Identify which cell holds the provided text, then report its (X, Y) central coordinate. 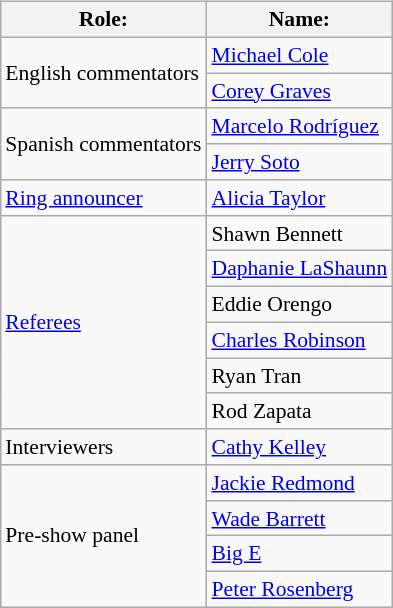
Charles Robinson (299, 340)
Wade Barrett (299, 518)
English commentators (103, 72)
Ryan Tran (299, 376)
Corey Graves (299, 91)
Referees (103, 322)
Marcelo Rodríguez (299, 126)
Interviewers (103, 447)
Jerry Soto (299, 162)
Name: (299, 20)
Peter Rosenberg (299, 590)
Pre-show panel (103, 536)
Rod Zapata (299, 411)
Cathy Kelley (299, 447)
Big E (299, 554)
Shawn Bennett (299, 233)
Role: (103, 20)
Ring announcer (103, 198)
Alicia Taylor (299, 198)
Jackie Redmond (299, 483)
Michael Cole (299, 55)
Daphanie LaShaunn (299, 269)
Eddie Orengo (299, 305)
Spanish commentators (103, 144)
